Return (x, y) of the center of cell containing provided text 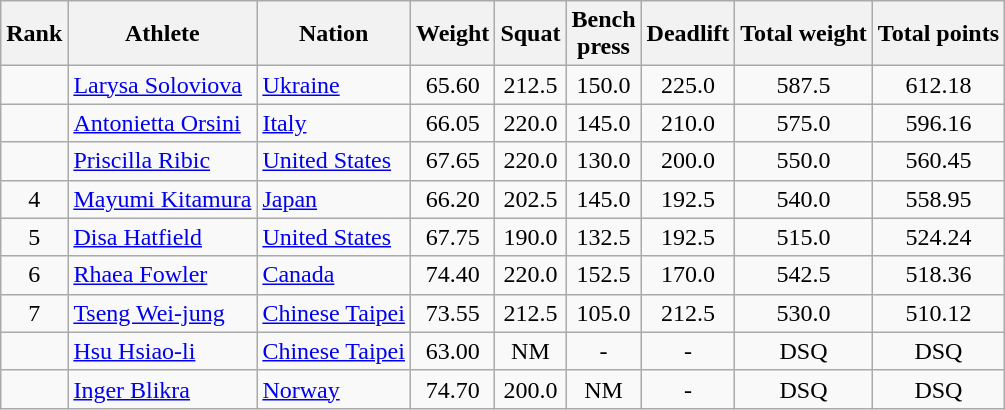
Mayumi Kitamura (162, 199)
Larysa Soloviova (162, 85)
540.0 (804, 199)
575.0 (804, 123)
67.65 (452, 161)
518.36 (938, 275)
530.0 (804, 313)
558.95 (938, 199)
Antonietta Orsini (162, 123)
202.5 (530, 199)
132.5 (604, 237)
510.12 (938, 313)
Rhaea Fowler (162, 275)
Total points (938, 34)
190.0 (530, 237)
4 (34, 199)
Hsu Hsiao-li (162, 351)
152.5 (604, 275)
612.18 (938, 85)
7 (34, 313)
210.0 (688, 123)
587.5 (804, 85)
Benchpress (604, 34)
170.0 (688, 275)
Squat (530, 34)
5 (34, 237)
515.0 (804, 237)
524.24 (938, 237)
66.05 (452, 123)
Ukraine (334, 85)
66.20 (452, 199)
6 (34, 275)
Deadlift (688, 34)
Tseng Wei-jung (162, 313)
225.0 (688, 85)
130.0 (604, 161)
65.60 (452, 85)
105.0 (604, 313)
560.45 (938, 161)
596.16 (938, 123)
Priscilla Ribic (162, 161)
Inger Blikra (162, 389)
74.70 (452, 389)
74.40 (452, 275)
Italy (334, 123)
550.0 (804, 161)
150.0 (604, 85)
Total weight (804, 34)
542.5 (804, 275)
Disa Hatfield (162, 237)
Nation (334, 34)
Weight (452, 34)
Japan (334, 199)
63.00 (452, 351)
Athlete (162, 34)
67.75 (452, 237)
73.55 (452, 313)
Canada (334, 275)
Norway (334, 389)
Rank (34, 34)
